Pinpoint the cell where the given text exists, returning its (x, y) midpoint coordinate. 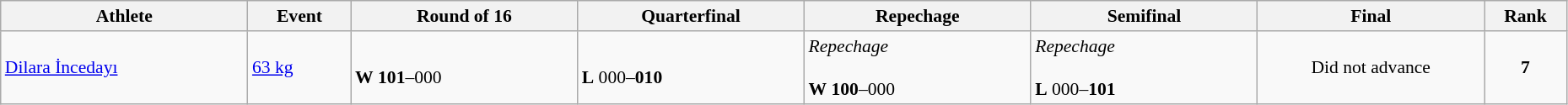
Quarterfinal (692, 16)
RepechageL 000–101 (1144, 67)
Dilara İncedayı (125, 67)
7 (1526, 67)
Repechage (918, 16)
63 kg (299, 67)
Event (299, 16)
Semifinal (1144, 16)
W 101–000 (464, 67)
Final (1371, 16)
Rank (1526, 16)
Did not advance (1371, 67)
L 000–010 (692, 67)
Athlete (125, 16)
Round of 16 (464, 16)
RepechageW 100–000 (918, 67)
